Find where the given text appears and provide that cell's center as (x, y) coordinate. 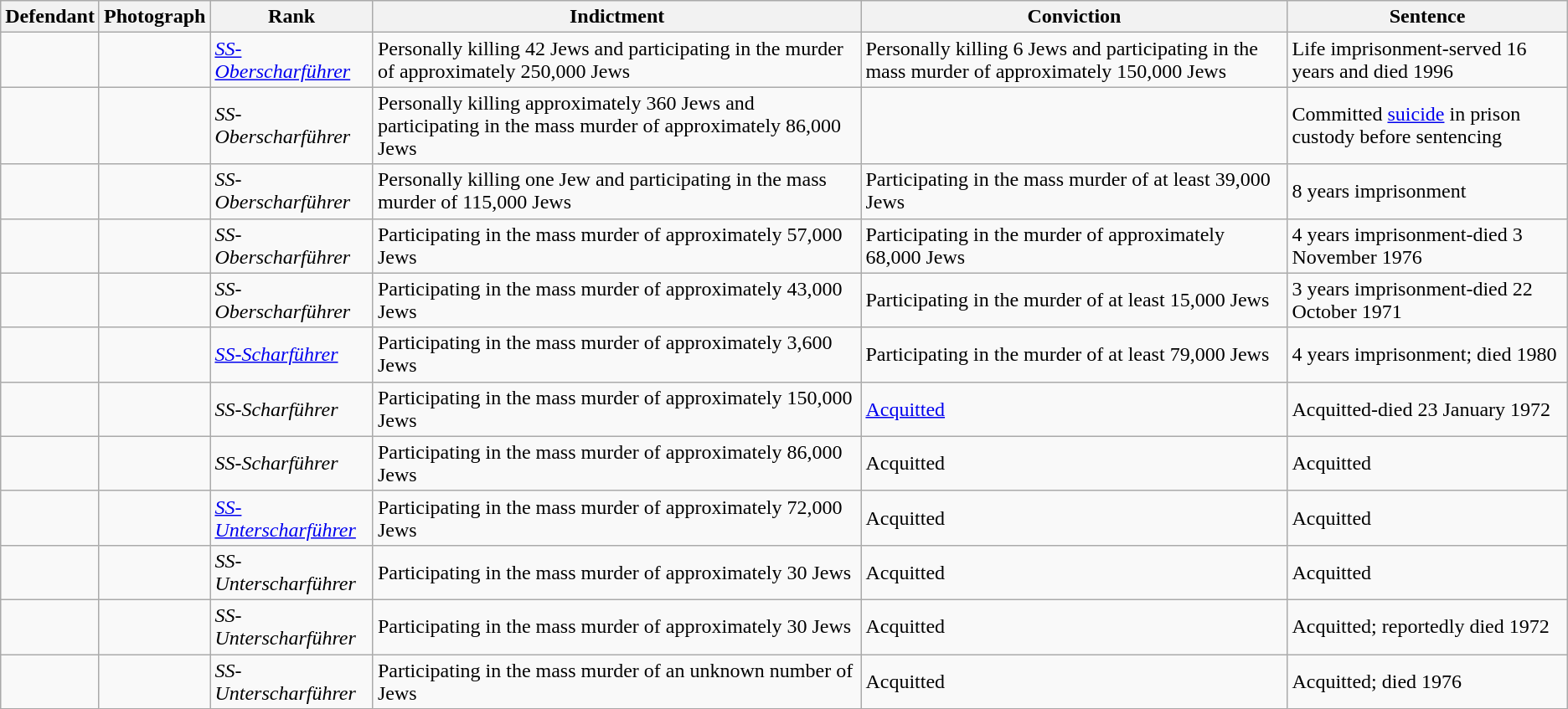
Sentence (1427, 17)
3 years imprisonment-died 22 October 1971 (1427, 300)
Participating in the mass murder of an unknown number of Jews (616, 681)
Participating in the mass murder of approximately 72,000 Jews (616, 517)
Acquitted; died 1976 (1427, 681)
Indictment (616, 17)
Participating in the mass murder of approximately 57,000 Jews (616, 246)
Personally killing 42 Jews and participating in the murder of approximately 250,000 Jews (616, 60)
Conviction (1074, 17)
Participating in the murder of at least 15,000 Jews (1074, 300)
Committed suicide in prison custody before sentencing (1427, 126)
Participating in the mass murder of approximately 86,000 Jews (616, 464)
Rank (291, 17)
Participating in the mass murder of approximately 150,000 Jews (616, 408)
Life imprisonment-served 16 years and died 1996 (1427, 60)
Defendant (50, 17)
Personally killing one Jew and participating in the mass murder of 115,000 Jews (616, 191)
8 years imprisonment (1427, 191)
Participating in the mass murder of at least 39,000 Jews (1074, 191)
4 years imprisonment-died 3 November 1976 (1427, 246)
Participating in the murder of approximately 68,000 Jews (1074, 246)
Acquitted; reportedly died 1972 (1427, 626)
Personally killing 6 Jews and participating in the mass murder of approximately 150,000 Jews (1074, 60)
4 years imprisonment; died 1980 (1427, 355)
Participating in the murder of at least 79,000 Jews (1074, 355)
Acquitted-died 23 January 1972 (1427, 408)
Participating in the mass murder of approximately 43,000 Jews (616, 300)
Participating in the mass murder of approximately 3,600 Jews (616, 355)
Photograph (154, 17)
Personally killing approximately 360 Jews and participating in the mass murder of approximately 86,000 Jews (616, 126)
